Capture the cell that displays the provided text and extract its [X, Y] central coordinate. 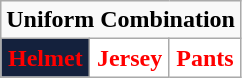
Pants [204, 58]
Uniform Combination [121, 20]
Helmet [46, 58]
Jersey [130, 58]
